Search for the cell housing the specified text and yield its [X, Y] center coordinate. 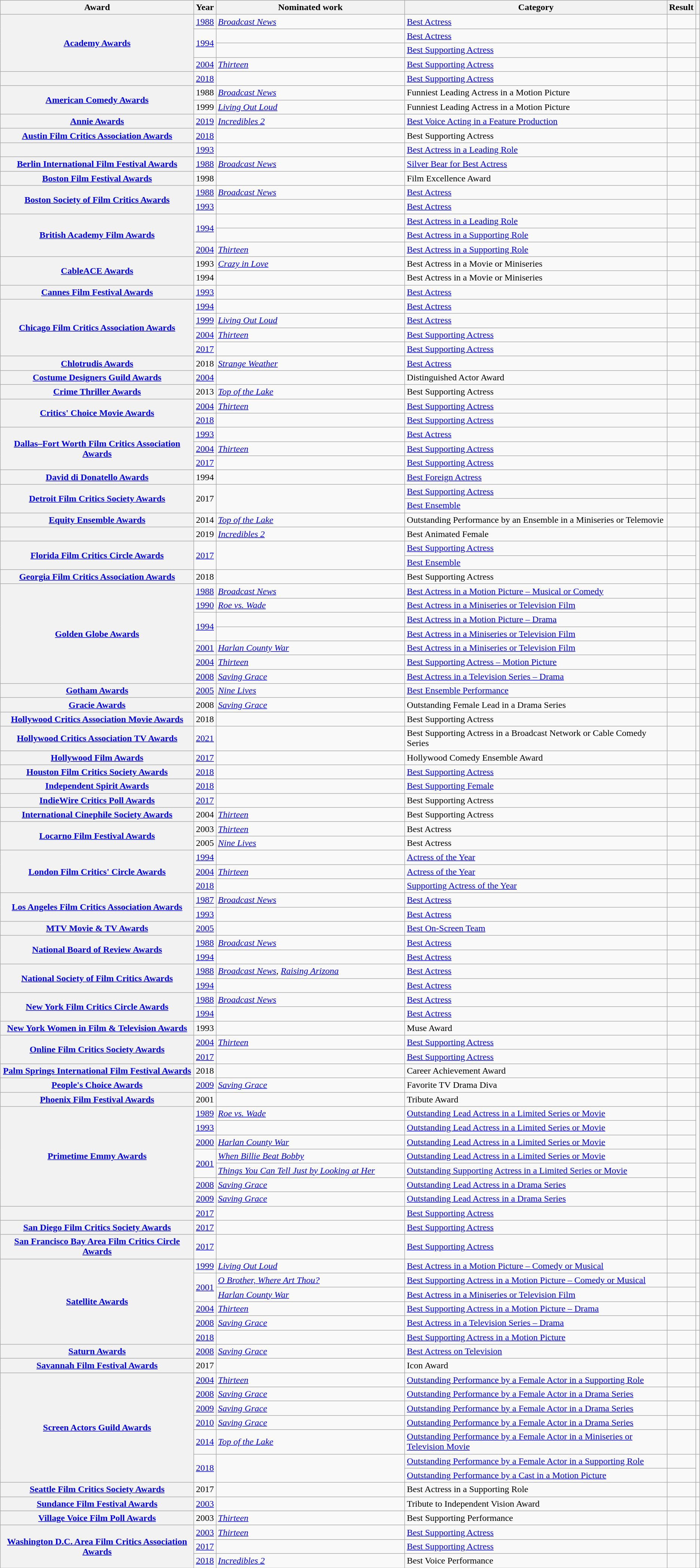
Hollywood Critics Association TV Awards [97, 738]
Career Achievement Award [536, 1071]
Best Supporting Actress in a Motion Picture – Comedy or Musical [536, 1280]
Best On-Screen Team [536, 929]
San Diego Film Critics Society Awards [97, 1227]
Best Actress on Television [536, 1351]
British Academy Film Awards [97, 235]
Nominated work [310, 7]
Strange Weather [310, 363]
O Brother, Where Art Thou? [310, 1280]
American Comedy Awards [97, 100]
Academy Awards [97, 43]
Best Actress in a Motion Picture – Comedy or Musical [536, 1266]
Dallas–Fort Worth Film Critics Association Awards [97, 449]
Washington D.C. Area Film Critics Association Awards [97, 1546]
Village Voice Film Poll Awards [97, 1518]
2000 [205, 1142]
Award [97, 7]
Golden Globe Awards [97, 633]
Saturn Awards [97, 1351]
Houston Film Critics Society Awards [97, 772]
Best Actress in a Motion Picture – Musical or Comedy [536, 591]
Favorite TV Drama Diva [536, 1085]
Florida Film Critics Circle Awards [97, 555]
Best Actress in a Motion Picture – Drama [536, 619]
Best Voice Acting in a Feature Production [536, 121]
Gracie Awards [97, 705]
When Billie Beat Bobby [310, 1156]
Category [536, 7]
Crime Thriller Awards [97, 392]
Seattle Film Critics Society Awards [97, 1489]
People's Choice Awards [97, 1085]
Best Supporting Performance [536, 1518]
2021 [205, 738]
Independent Spirit Awards [97, 786]
Chlotrudis Awards [97, 363]
New York Women in Film & Television Awards [97, 1028]
National Society of Film Critics Awards [97, 978]
Best Foreign Actress [536, 477]
Best Supporting Actress in a Motion Picture – Drama [536, 1308]
Sundance Film Festival Awards [97, 1504]
Best Supporting Actress – Motion Picture [536, 662]
Film Excellence Award [536, 178]
Boston Film Festival Awards [97, 178]
Critics' Choice Movie Awards [97, 413]
Icon Award [536, 1366]
Cannes Film Festival Awards [97, 292]
IndieWire Critics Poll Awards [97, 800]
1990 [205, 605]
2013 [205, 392]
Hollywood Comedy Ensemble Award [536, 758]
Berlin International Film Festival Awards [97, 164]
Screen Actors Guild Awards [97, 1428]
San Francisco Bay Area Film Critics Circle Awards [97, 1247]
Palm Springs International Film Festival Awards [97, 1071]
Best Supporting Actress in a Motion Picture [536, 1337]
International Cinephile Society Awards [97, 814]
1987 [205, 900]
Silver Bear for Best Actress [536, 164]
Tribute Award [536, 1099]
Hollywood Critics Association Movie Awards [97, 719]
Outstanding Supporting Actress in a Limited Series or Movie [536, 1170]
Primetime Emmy Awards [97, 1156]
Georgia Film Critics Association Awards [97, 577]
MTV Movie & TV Awards [97, 929]
Things You Can Tell Just by Looking at Her [310, 1170]
Hollywood Film Awards [97, 758]
Equity Ensemble Awards [97, 520]
National Board of Review Awards [97, 950]
Austin Film Critics Association Awards [97, 135]
1998 [205, 178]
Best Supporting Actress in a Broadcast Network or Cable Comedy Series [536, 738]
1989 [205, 1114]
Year [205, 7]
Boston Society of Film Critics Awards [97, 200]
Costume Designers Guild Awards [97, 377]
Outstanding Female Lead in a Drama Series [536, 705]
Outstanding Performance by an Ensemble in a Miniseries or Telemovie [536, 520]
Best Animated Female [536, 534]
Chicago Film Critics Association Awards [97, 328]
London Film Critics' Circle Awards [97, 871]
Best Voice Performance [536, 1561]
Muse Award [536, 1028]
Tribute to Independent Vision Award [536, 1504]
Satellite Awards [97, 1301]
New York Film Critics Circle Awards [97, 1007]
CableACE Awards [97, 271]
2010 [205, 1423]
Distinguished Actor Award [536, 377]
David di Donatello Awards [97, 477]
Online Film Critics Society Awards [97, 1049]
Result [681, 7]
Broadcast News, Raising Arizona [310, 971]
Savannah Film Festival Awards [97, 1366]
Outstanding Performance by a Female Actor in a Miniseries or Television Movie [536, 1442]
Phoenix Film Festival Awards [97, 1099]
Supporting Actress of the Year [536, 886]
Annie Awards [97, 121]
Locarno Film Festival Awards [97, 836]
Crazy in Love [310, 264]
Best Supporting Female [536, 786]
Detroit Film Critics Society Awards [97, 498]
Gotham Awards [97, 691]
Best Ensemble Performance [536, 691]
Outstanding Performance by a Cast in a Motion Picture [536, 1475]
Los Angeles Film Critics Association Awards [97, 907]
